Determine the (X, Y) coordinate at the center of the cell enclosing the given text.  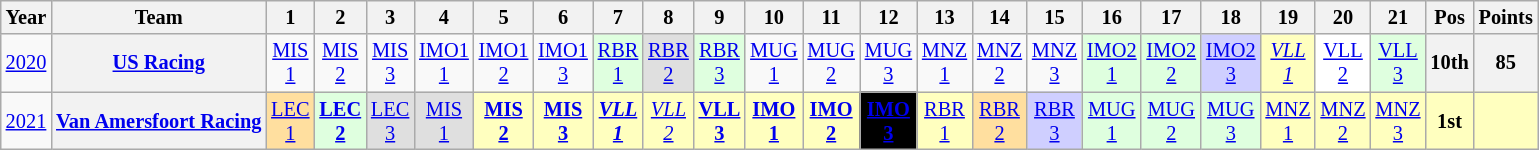
Pos (1449, 17)
9 (720, 17)
IMO12 (504, 63)
IMO1 (774, 121)
1 (290, 17)
4 (444, 17)
7 (618, 17)
Team (158, 17)
18 (1231, 17)
6 (563, 17)
IMO23 (1231, 63)
Points (1506, 17)
16 (1112, 17)
LEC2 (340, 121)
17 (1171, 17)
IMO21 (1112, 63)
85 (1506, 63)
LEC1 (290, 121)
Year (26, 17)
2020 (26, 63)
15 (1054, 17)
IMO3 (888, 121)
13 (944, 17)
21 (1398, 17)
14 (1000, 17)
IMO22 (1171, 63)
10 (774, 17)
3 (390, 17)
US Racing (158, 63)
IMO13 (563, 63)
2021 (26, 121)
1st (1449, 121)
10th (1449, 63)
20 (1342, 17)
LEC3 (390, 121)
IMO2 (830, 121)
2 (340, 17)
8 (668, 17)
19 (1288, 17)
Van Amersfoort Racing (158, 121)
IMO11 (444, 63)
11 (830, 17)
12 (888, 17)
5 (504, 17)
